For the text-containing cell, return its midpoint in [X, Y] coordinate format. 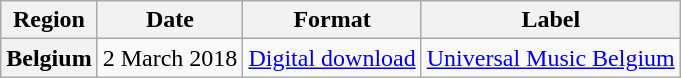
Label [550, 20]
Digital download [332, 58]
Date [170, 20]
Belgium [49, 58]
2 March 2018 [170, 58]
Region [49, 20]
Universal Music Belgium [550, 58]
Format [332, 20]
